Pinpoint the cell where the given text exists, returning its [X, Y] midpoint coordinate. 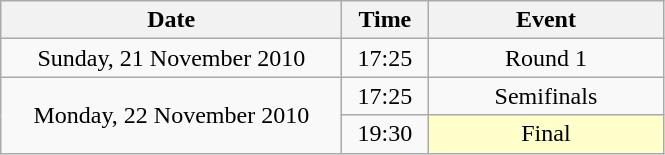
Semifinals [546, 96]
Event [546, 20]
Final [546, 134]
Round 1 [546, 58]
Date [172, 20]
Sunday, 21 November 2010 [172, 58]
Monday, 22 November 2010 [172, 115]
19:30 [385, 134]
Time [385, 20]
